Provide the (x, y) coordinate of the cell's center where the given text is located.  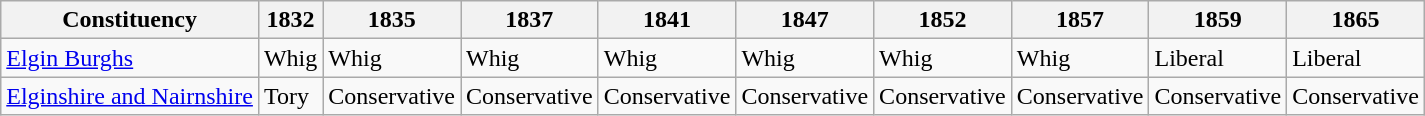
Tory (290, 96)
1835 (392, 20)
1865 (1356, 20)
1841 (667, 20)
1837 (529, 20)
1857 (1080, 20)
Constituency (130, 20)
1859 (1218, 20)
1852 (943, 20)
1847 (805, 20)
Elginshire and Nairnshire (130, 96)
1832 (290, 20)
Elgin Burghs (130, 58)
